Search for the cell housing the specified text and yield its (X, Y) center coordinate. 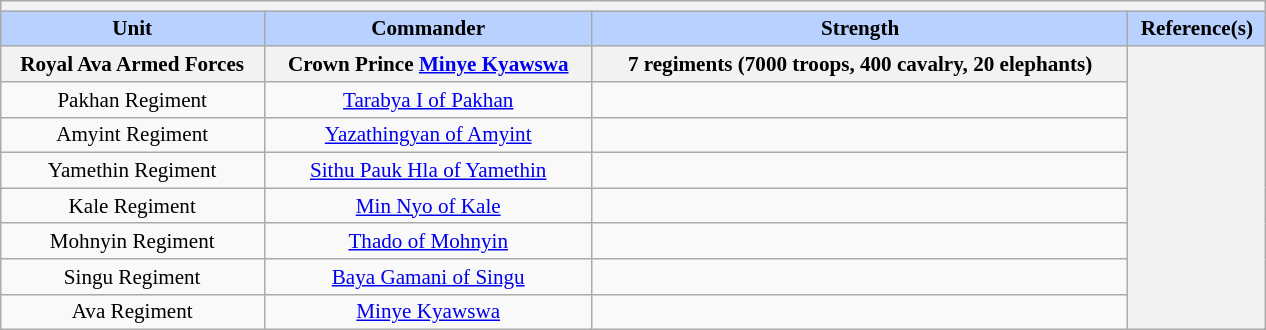
7 regiments (7000 troops, 400 cavalry, 20 elephants) (860, 64)
Crown Prince Minye Kyawswa (428, 64)
Commander (428, 28)
Kale Regiment (132, 206)
Minye Kyawswa (428, 312)
Strength (860, 28)
Unit (132, 28)
Royal Ava Armed Forces (132, 64)
Yamethin Regiment (132, 170)
Amyint Regiment (132, 134)
Mohnyin Regiment (132, 240)
Baya Gamani of Singu (428, 276)
Ava Regiment (132, 312)
Singu Regiment (132, 276)
Sithu Pauk Hla of Yamethin (428, 170)
Min Nyo of Kale (428, 206)
Tarabya I of Pakhan (428, 100)
Yazathingyan of Amyint (428, 134)
Pakhan Regiment (132, 100)
Thado of Mohnyin (428, 240)
Reference(s) (1197, 28)
